From the cell containing the given text, extract its center point as [X, Y] coordinate. 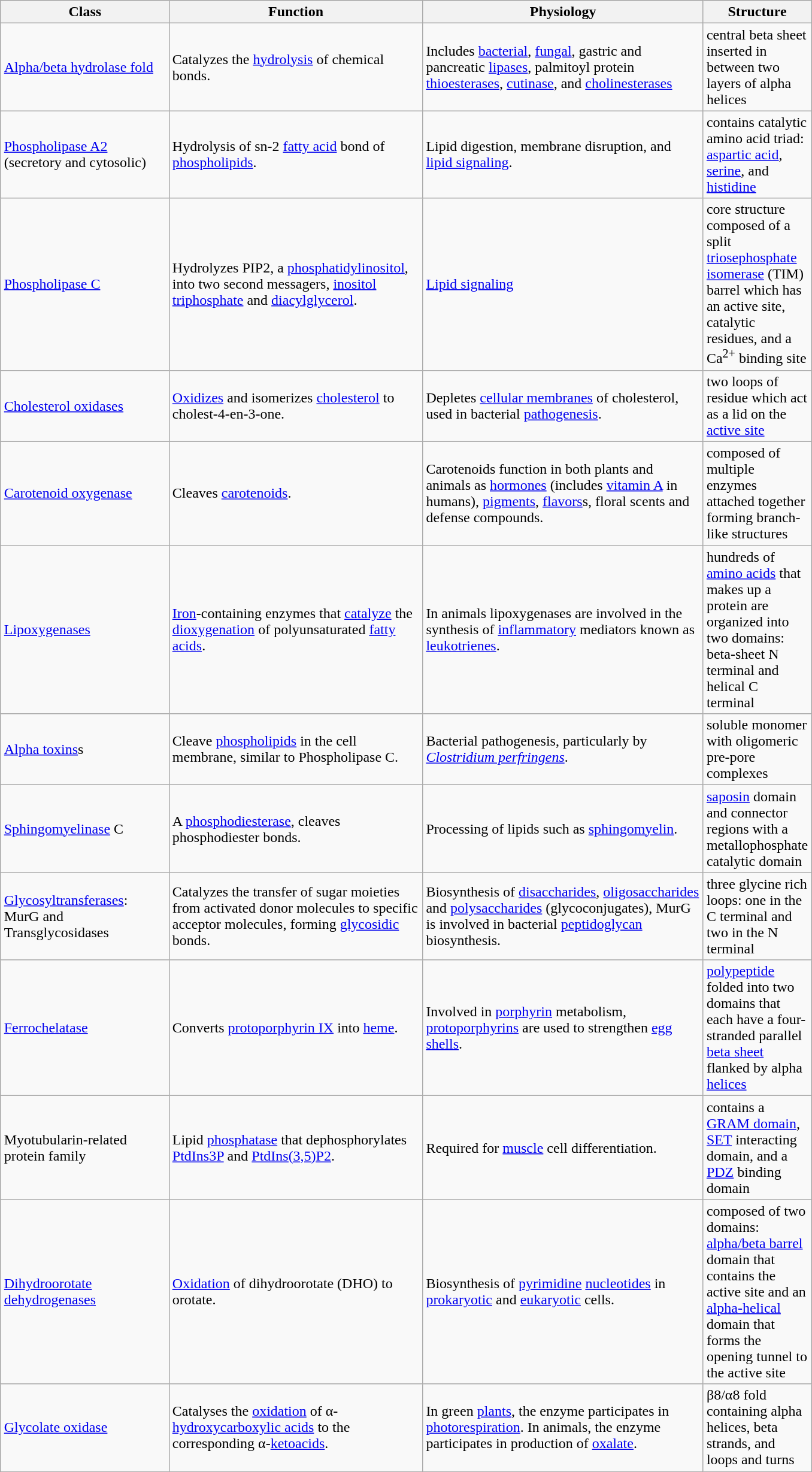
Phospholipase A2 (secretory and cytosolic) [85, 155]
Involved in porphyrin metabolism, protoporphyrins are used to strengthen egg shells. [563, 1028]
Bacterial pathogenesis, particularly by Clostridium perfringens. [563, 750]
Dihydroorotate dehydrogenases [85, 1292]
In green plants, the enzyme participates in photorespiration. In animals, the enzyme participates in production of oxalate. [563, 1428]
Iron-containing enzymes that catalyze the dioxygenation of polyunsaturated fatty acids. [296, 630]
Hydrolyzes PIP2, a phosphatidylinositol, into two second messagers, inositol triphosphate and diacylglycerol. [296, 284]
Cleaves carotenoids. [296, 493]
Cleave phospholipids in the cell membrane, similar to Phospholipase C. [296, 750]
Glycolate oxidase [85, 1428]
Biosynthesis of disaccharides, oligosaccharides and polysaccharides (glycoconjugates), MurG is involved in bacterial peptidoglycan biosynthesis. [563, 916]
Depletes cellular membranes of cholesterol, used in bacterial pathogenesis. [563, 406]
Required for muscle cell differentiation. [563, 1147]
Function [296, 12]
Lipid signaling [563, 284]
Includes bacterial, fungal, gastric and pancreatic lipases, palmitoyl protein thioesterases, cutinase, and cholinesterases [563, 67]
Class [85, 12]
Cholesterol oxidases [85, 406]
Carotenoid oxygenase [85, 493]
central beta sheet inserted in between two layers of alpha helices [757, 67]
polypeptide folded into two domains that each have a four-stranded parallel beta sheet flanked by alpha helices [757, 1028]
composed of multiple enzymes attached together forming branch-like structures [757, 493]
Ferrochelatase [85, 1028]
Physiology [563, 12]
A phosphodiesterase, cleaves phosphodiester bonds. [296, 829]
Processing of lipids such as sphingomyelin. [563, 829]
Lipid phosphatase that dephosphorylates PtdIns3P and PtdIns(3,5)P2. [296, 1147]
Alpha/beta hydrolase fold [85, 67]
two loops of residue which act as a lid on the active site [757, 406]
Lipoxygenases [85, 630]
Lipid digestion, membrane disruption, and lipid signaling. [563, 155]
Hydrolysis of sn-2 fatty acid bond of phospholipids. [296, 155]
saposin domain and connector regions with a metallophosphate catalytic domain [757, 829]
Carotenoids function in both plants and animals as hormones (includes vitamin A in humans), pigments, flavorss, floral scents and defense compounds. [563, 493]
Oxidation of dihydroorotate (DHO) to orotate. [296, 1292]
Alpha toxinss [85, 750]
three glycine rich loops: one in the C terminal and two in the N terminal [757, 916]
Converts protoporphyrin IX into heme. [296, 1028]
hundreds of amino acids that makes up a protein are organized into two domains: beta-sheet N terminal and helical C terminal [757, 630]
Catalyses the oxidation of α-hydroxycarboxylic acids to the corresponding α-ketoacids. [296, 1428]
In animals lipoxygenases are involved in the synthesis of inflammatory mediators known as leukotrienes. [563, 630]
Catalyzes the hydrolysis of chemical bonds. [296, 67]
Glycosyltransferases: MurG and Transglycosidases [85, 916]
contains a GRAM domain, SET interacting domain, and a PDZ binding domain [757, 1147]
soluble monomer with oligomeric pre-pore complexes [757, 750]
core structure composed of a split triosephosphate isomerase (TIM) barrel which has an active site, catalytic residues, and a Ca2+ binding site [757, 284]
Biosynthesis of pyrimidine nucleotides in prokaryotic and eukaryotic cells. [563, 1292]
Phospholipase C [85, 284]
Catalyzes the transfer of sugar moieties from activated donor molecules to specific acceptor molecules, forming glycosidic bonds. [296, 916]
contains catalytic amino acid triad: aspartic acid, serine, and histidine [757, 155]
Sphingomyelinase C [85, 829]
Myotubularin-related protein family [85, 1147]
Oxidizes and isomerizes cholesterol to cholest-4-en-3-one. [296, 406]
β8/α8 fold containing alpha helices, beta strands, and loops and turns [757, 1428]
Structure [757, 12]
